Capture the cell that displays the provided text and extract its (X, Y) central coordinate. 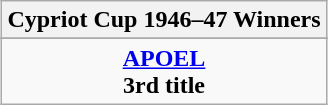
Cypriot Cup 1946–47 Winners (164, 20)
APOEL3rd title (164, 72)
